Find where the given text appears and provide that cell's center as (x, y) coordinate. 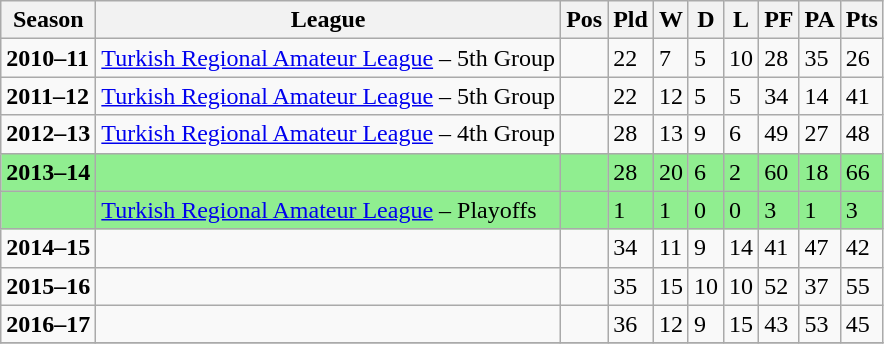
36 (631, 324)
Season (48, 20)
Turkish Regional Amateur League – 4th Group (328, 134)
60 (779, 172)
27 (820, 134)
PA (820, 20)
League (328, 20)
48 (862, 134)
2014–15 (48, 248)
2 (742, 172)
2016–17 (48, 324)
43 (779, 324)
L (742, 20)
26 (862, 58)
18 (820, 172)
D (706, 20)
Pld (631, 20)
Pts (862, 20)
2015–16 (48, 286)
52 (779, 286)
2011–12 (48, 96)
PF (779, 20)
55 (862, 286)
2012–13 (48, 134)
53 (820, 324)
W (670, 20)
20 (670, 172)
11 (670, 248)
47 (820, 248)
66 (862, 172)
2013–14 (48, 172)
Pos (584, 20)
13 (670, 134)
2010–11 (48, 58)
37 (820, 286)
Turkish Regional Amateur League – Playoffs (328, 210)
42 (862, 248)
7 (670, 58)
49 (779, 134)
45 (862, 324)
